Output the [X, Y] coordinate of the center of the cell containing the given text.  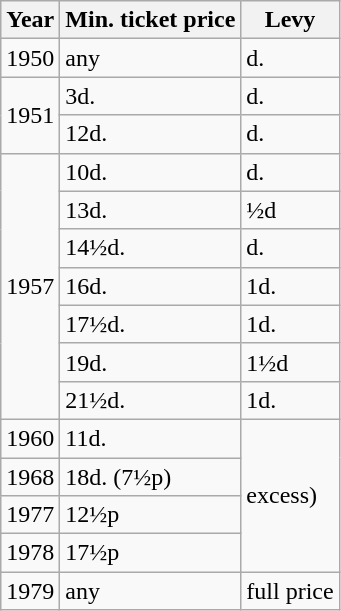
21½d. [150, 400]
12d. [150, 134]
17½p [150, 553]
½d [290, 210]
1½d [290, 362]
1968 [30, 477]
3d. [150, 96]
1951 [30, 115]
1960 [30, 438]
17½d. [150, 324]
Min. ticket price [150, 20]
1979 [30, 591]
10d. [150, 172]
1977 [30, 515]
18d. (7½p) [150, 477]
1957 [30, 286]
excess) [290, 495]
Levy [290, 20]
12½p [150, 515]
14½d. [150, 248]
1950 [30, 58]
13d. [150, 210]
19d. [150, 362]
1978 [30, 553]
full price [290, 591]
11d. [150, 438]
16d. [150, 286]
Year [30, 20]
